Scan for the cell matching the given text and deliver its [x, y] coordinate at center. 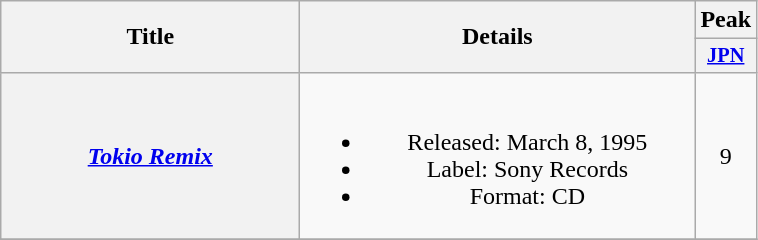
Details [498, 37]
Title [150, 37]
JPN [726, 56]
Released: March 8, 1995Label: Sony RecordsFormat: CD [498, 156]
Peak [726, 20]
Tokio Remix [150, 156]
9 [726, 156]
